Pinpoint the cell where the given text exists, returning its (x, y) midpoint coordinate. 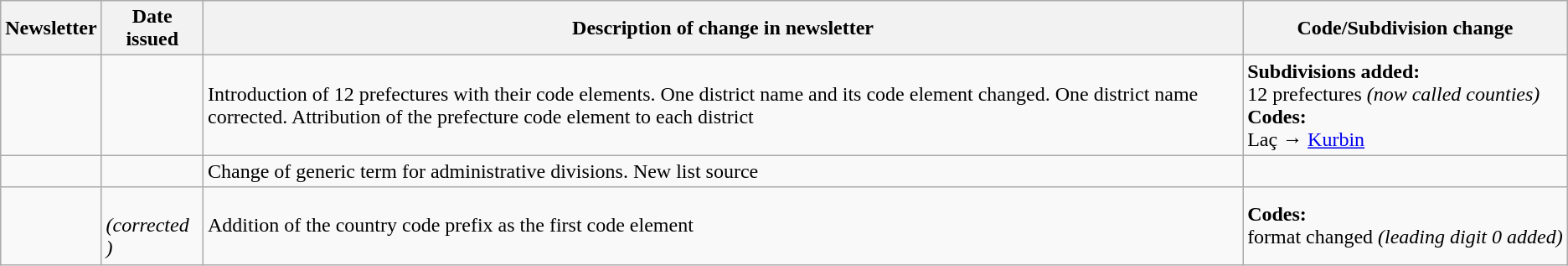
Addition of the country code prefix as the first code element (722, 226)
Codes: format changed (leading digit 0 added) (1406, 226)
Description of change in newsletter (722, 29)
Change of generic term for administrative divisions. New list source (722, 171)
(corrected ) (152, 226)
Code/Subdivision change (1406, 29)
Subdivisions added: 12 prefectures (now called counties) Codes: Laç → Kurbin (1406, 106)
Newsletter (51, 29)
Date issued (152, 29)
